From the cell containing the given text, extract its center point as (X, Y) coordinate. 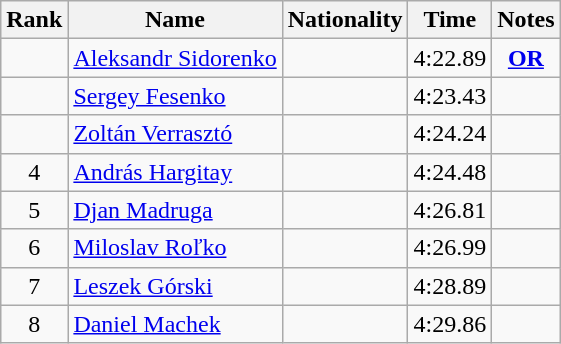
8 (34, 324)
4:28.89 (450, 286)
Miloslav Roľko (175, 248)
5 (34, 210)
Time (450, 20)
Leszek Górski (175, 286)
4 (34, 172)
4:26.81 (450, 210)
Zoltán Verrasztó (175, 134)
Name (175, 20)
4:24.48 (450, 172)
Djan Madruga (175, 210)
András Hargitay (175, 172)
Rank (34, 20)
7 (34, 286)
4:23.43 (450, 96)
6 (34, 248)
4:22.89 (450, 58)
4:29.86 (450, 324)
Nationality (345, 20)
Notes (526, 20)
4:24.24 (450, 134)
Sergey Fesenko (175, 96)
4:26.99 (450, 248)
OR (526, 58)
Aleksandr Sidorenko (175, 58)
Daniel Machek (175, 324)
